Detect which cell encompasses the target text, then output its [x, y] center coordinate. 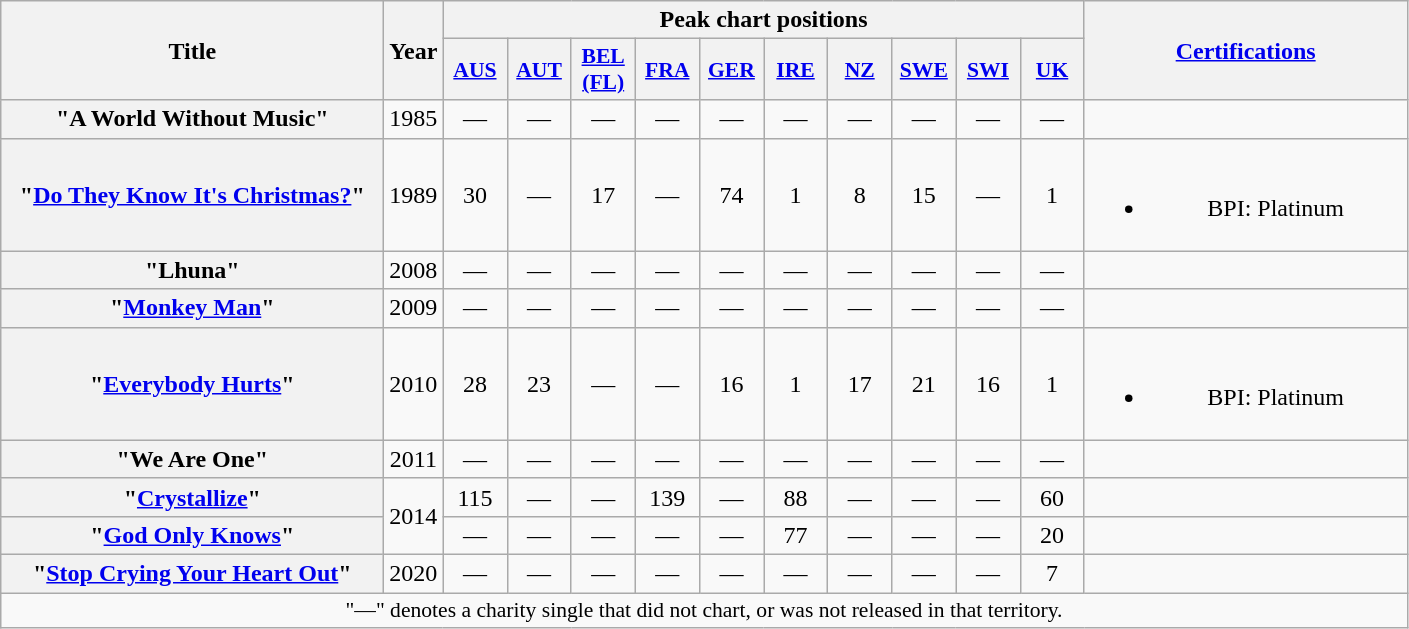
15 [924, 194]
Year [414, 50]
8 [860, 194]
20 [1052, 535]
88 [796, 497]
"Do They Know It's Christmas?" [192, 194]
FRA [667, 70]
7 [1052, 573]
139 [667, 497]
"Lhuna" [192, 270]
21 [924, 384]
2010 [414, 384]
AUS [475, 70]
"Stop Crying Your Heart Out" [192, 573]
SWI [988, 70]
2014 [414, 516]
2011 [414, 459]
60 [1052, 497]
2009 [414, 308]
Peak chart positions [764, 20]
UK [1052, 70]
Certifications [1246, 50]
"A World Without Music" [192, 119]
"Crystallize" [192, 497]
30 [475, 194]
"We Are One" [192, 459]
28 [475, 384]
NZ [860, 70]
BEL (FL) [603, 70]
77 [796, 535]
"Monkey Man" [192, 308]
2008 [414, 270]
GER [731, 70]
SWE [924, 70]
23 [539, 384]
115 [475, 497]
1989 [414, 194]
"God Only Knows" [192, 535]
74 [731, 194]
2020 [414, 573]
Title [192, 50]
"—" denotes a charity single that did not chart, or was not released in that territory. [704, 610]
AUT [539, 70]
"Everybody Hurts" [192, 384]
IRE [796, 70]
1985 [414, 119]
